Identify which cell holds the provided text, then report its (X, Y) central coordinate. 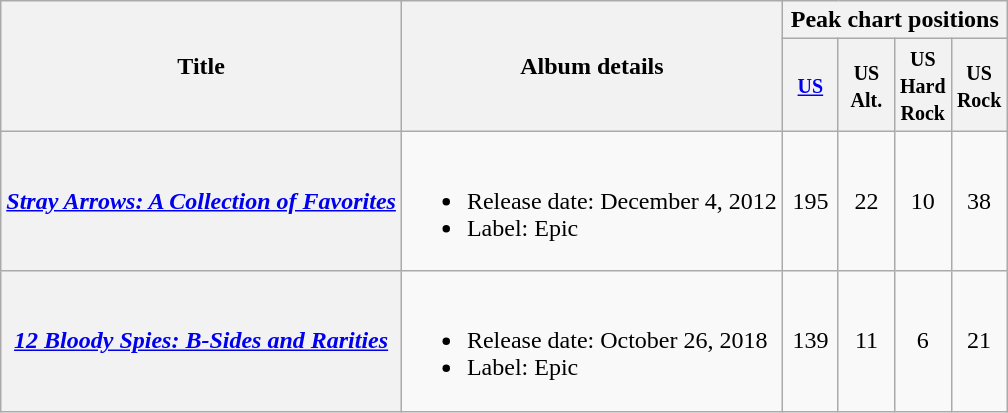
Stray Arrows: A Collection of Favorites (202, 201)
Release date: October 26, 2018Label: Epic (592, 341)
11 (866, 341)
6 (922, 341)
21 (979, 341)
12 Bloody Spies: B-Sides and Rarities (202, 341)
US Rock (979, 85)
22 (866, 201)
139 (810, 341)
195 (810, 201)
US Hard Rock (922, 85)
Peak chart positions (894, 20)
US (810, 85)
10 (922, 201)
US Alt. (866, 85)
Title (202, 66)
38 (979, 201)
Release date: December 4, 2012Label: Epic (592, 201)
Album details (592, 66)
